Locate the cell with the specified text and output its (X, Y) center coordinate. 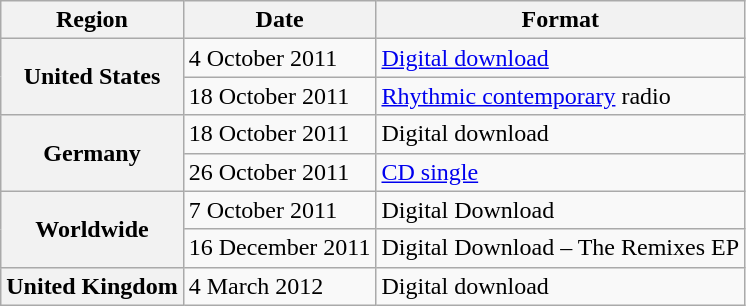
4 March 2012 (280, 286)
Worldwide (92, 229)
CD single (560, 172)
Germany (92, 153)
26 October 2011 (280, 172)
Format (560, 20)
16 December 2011 (280, 248)
Digital Download – The Remixes EP (560, 248)
Rhythmic contemporary radio (560, 96)
Date (280, 20)
4 October 2011 (280, 58)
Region (92, 20)
Digital Download (560, 210)
United States (92, 77)
United Kingdom (92, 286)
7 October 2011 (280, 210)
